Capture the cell that displays the provided text and extract its (X, Y) central coordinate. 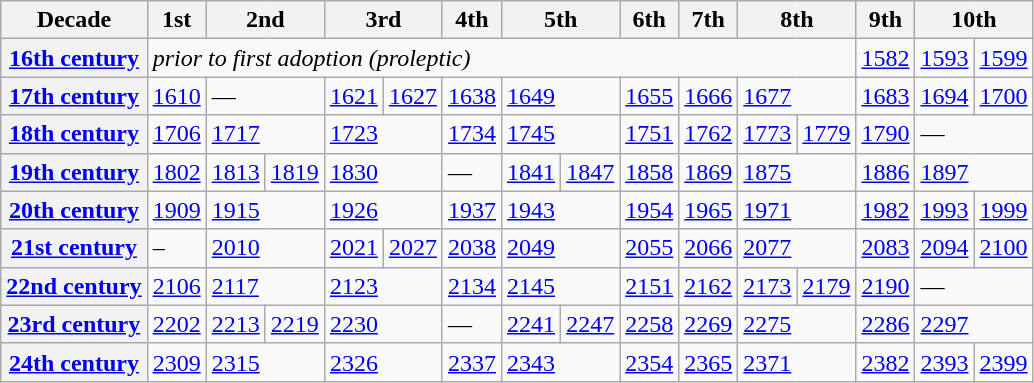
19th century (74, 172)
16th century (74, 58)
1700 (1004, 96)
2202 (176, 324)
1655 (650, 96)
2134 (472, 286)
2326 (383, 362)
2100 (1004, 248)
1937 (472, 210)
2173 (768, 286)
1790 (886, 134)
6th (650, 20)
2241 (532, 324)
2337 (472, 362)
2077 (797, 248)
1734 (472, 134)
1813 (236, 172)
1627 (412, 96)
1779 (826, 134)
1982 (886, 210)
1610 (176, 96)
1706 (176, 134)
2151 (650, 286)
1943 (561, 210)
2354 (650, 362)
1773 (768, 134)
1638 (472, 96)
1649 (561, 96)
4th (472, 20)
prior to first adoption (proleptic) (502, 58)
8th (797, 20)
2371 (797, 362)
2nd (265, 20)
2365 (708, 362)
2055 (650, 248)
1st (176, 20)
1897 (974, 172)
1926 (383, 210)
1683 (886, 96)
1847 (590, 172)
2106 (176, 286)
Decade (74, 20)
21st century (74, 248)
2145 (561, 286)
22nd century (74, 286)
2315 (265, 362)
1875 (797, 172)
2382 (886, 362)
2094 (944, 248)
3rd (383, 20)
1723 (383, 134)
1841 (532, 172)
23rd century (74, 324)
1593 (944, 58)
1621 (354, 96)
1909 (176, 210)
18th century (74, 134)
2286 (886, 324)
2123 (383, 286)
2393 (944, 362)
2049 (561, 248)
2066 (708, 248)
1886 (886, 172)
1954 (650, 210)
1965 (708, 210)
2343 (561, 362)
1745 (561, 134)
1915 (265, 210)
1677 (797, 96)
5th (561, 20)
1694 (944, 96)
2258 (650, 324)
2010 (265, 248)
17th century (74, 96)
2190 (886, 286)
1858 (650, 172)
2021 (354, 248)
1819 (294, 172)
7th (708, 20)
2269 (708, 324)
1666 (708, 96)
2399 (1004, 362)
1582 (886, 58)
1802 (176, 172)
2038 (472, 248)
2297 (974, 324)
2117 (265, 286)
9th (886, 20)
10th (974, 20)
2309 (176, 362)
2083 (886, 248)
1717 (265, 134)
1999 (1004, 210)
2162 (708, 286)
1751 (650, 134)
2179 (826, 286)
24th century (74, 362)
2247 (590, 324)
– (176, 248)
1971 (797, 210)
2219 (294, 324)
2230 (383, 324)
2213 (236, 324)
1599 (1004, 58)
20th century (74, 210)
1869 (708, 172)
2027 (412, 248)
1830 (383, 172)
1762 (708, 134)
2275 (797, 324)
1993 (944, 210)
